Extract the [X, Y] coordinate from the center of the cell holding the provided text.  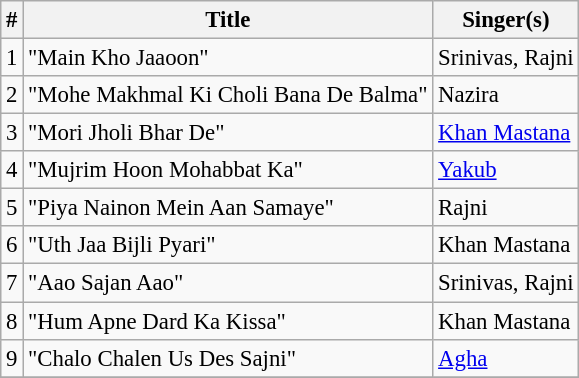
4 [12, 170]
Yakub [506, 170]
3 [12, 133]
2 [12, 95]
Nazira [506, 95]
"Uth Jaa Bijli Pyari" [228, 245]
5 [12, 208]
"Mujrim Hoon Mohabbat Ka" [228, 170]
"Mori Jholi Bhar De" [228, 133]
"Aao Sajan Aao" [228, 283]
Agha [506, 358]
1 [12, 58]
# [12, 20]
Rajni [506, 208]
9 [12, 358]
"Main Kho Jaaoon" [228, 58]
"Chalo Chalen Us Des Sajni" [228, 358]
8 [12, 321]
"Piya Nainon Mein Aan Samaye" [228, 208]
"Mohe Makhmal Ki Choli Bana De Balma" [228, 95]
"Hum Apne Dard Ka Kissa" [228, 321]
7 [12, 283]
6 [12, 245]
Title [228, 20]
Singer(s) [506, 20]
